For the text-containing cell, return its midpoint in [X, Y] coordinate format. 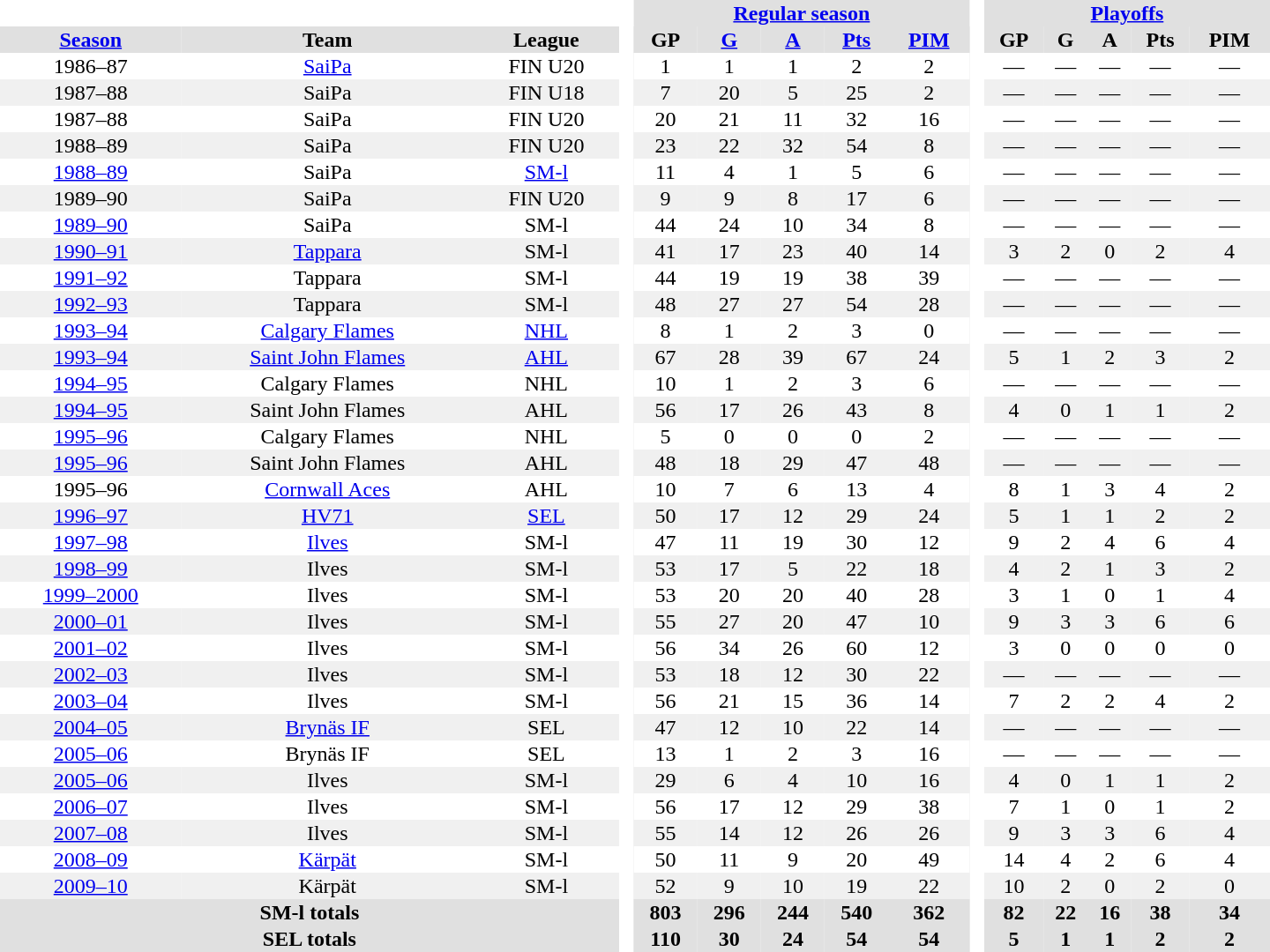
2002–03 [91, 674]
1997–98 [91, 542]
FIN U18 [547, 93]
1998–99 [91, 569]
36 [856, 701]
25 [856, 93]
15 [793, 701]
2006–07 [91, 807]
49 [929, 859]
2003–04 [91, 701]
SM-l totals [310, 912]
SEL totals [310, 939]
52 [665, 886]
60 [856, 648]
Regular season [801, 13]
2000–01 [91, 621]
Cornwall Aces [328, 489]
2001–02 [91, 648]
1992–93 [91, 304]
2008–09 [91, 859]
803 [665, 912]
Season [91, 40]
1999–2000 [91, 595]
43 [856, 410]
League [547, 40]
Playoffs [1127, 13]
82 [1014, 912]
2009–10 [91, 886]
110 [665, 939]
1996–97 [91, 516]
244 [793, 912]
1991–92 [91, 278]
296 [729, 912]
Team [328, 40]
1990–91 [91, 251]
362 [929, 912]
41 [665, 251]
540 [856, 912]
2004–05 [91, 727]
2007–08 [91, 833]
1986–87 [91, 66]
HV71 [328, 516]
